Detect which cell encompasses the target text, then output its [x, y] center coordinate. 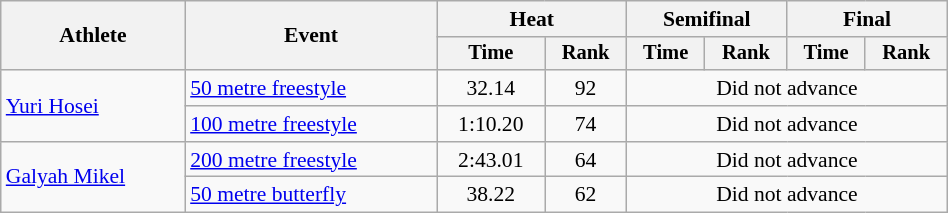
50 metre butterfly [311, 195]
100 metre freestyle [311, 124]
Heat [532, 19]
1:10.20 [491, 124]
62 [586, 195]
Final [867, 19]
200 metre freestyle [311, 160]
Yuri Hosei [93, 106]
50 metre freestyle [311, 88]
2:43.01 [491, 160]
Athlete [93, 36]
Event [311, 36]
32.14 [491, 88]
74 [586, 124]
Semifinal [707, 19]
92 [586, 88]
Galyah Mikel [93, 178]
64 [586, 160]
38.22 [491, 195]
